Find where the given text appears and provide that cell's center as [x, y] coordinate. 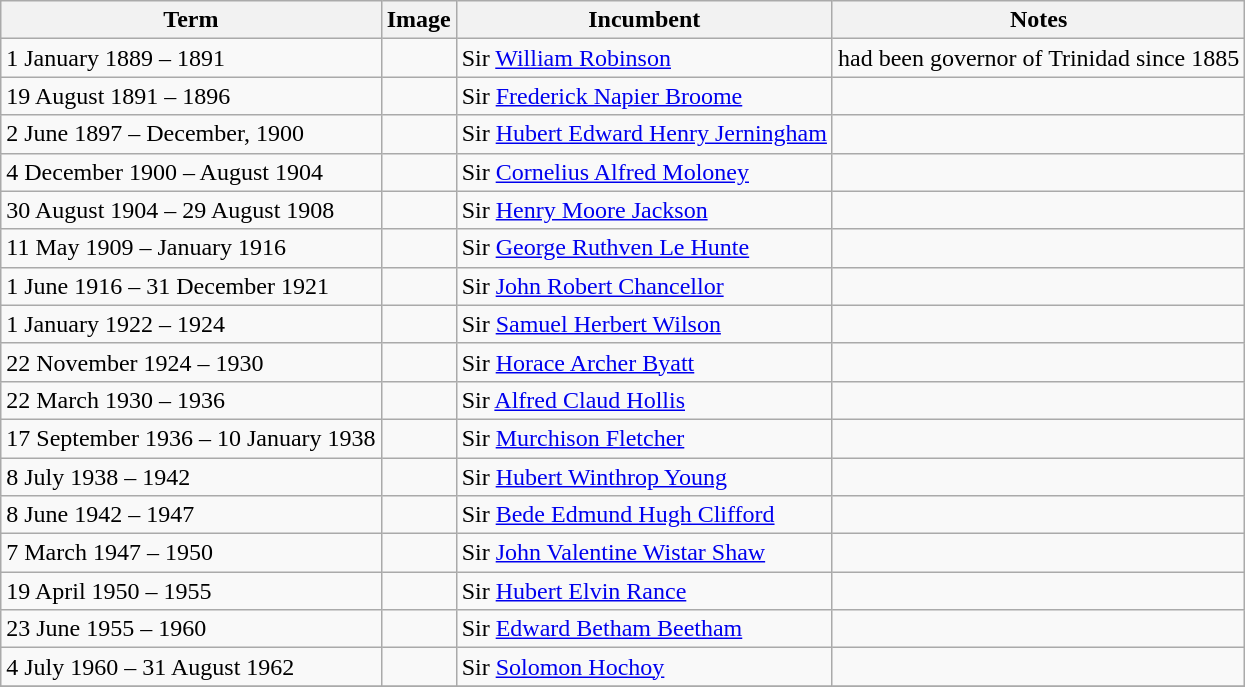
Sir John Robert Chancellor [644, 286]
4 December 1900 – August 1904 [191, 172]
7 March 1947 – 1950 [191, 553]
1 January 1889 – 1891 [191, 58]
30 August 1904 – 29 August 1908 [191, 210]
8 June 1942 – 1947 [191, 515]
1 January 1922 – 1924 [191, 324]
Sir Bede Edmund Hugh Clifford [644, 515]
2 June 1897 – December, 1900 [191, 134]
Sir Frederick Napier Broome [644, 96]
19 April 1950 – 1955 [191, 591]
Sir John Valentine Wistar Shaw [644, 553]
8 July 1938 – 1942 [191, 477]
17 September 1936 – 10 January 1938 [191, 438]
Term [191, 20]
22 November 1924 – 1930 [191, 362]
4 July 1960 – 31 August 1962 [191, 667]
Sir Solomon Hochoy [644, 667]
Sir Edward Betham Beetham [644, 629]
Notes [1038, 20]
Incumbent [644, 20]
Sir Samuel Herbert Wilson [644, 324]
22 March 1930 – 1936 [191, 400]
Image [418, 20]
Sir William Robinson [644, 58]
1 June 1916 – 31 December 1921 [191, 286]
19 August 1891 – 1896 [191, 96]
11 May 1909 – January 1916 [191, 248]
Sir Hubert Winthrop Young [644, 477]
Sir Murchison Fletcher [644, 438]
had been governor of Trinidad since 1885 [1038, 58]
Sir Hubert Edward Henry Jerningham [644, 134]
Sir George Ruthven Le Hunte [644, 248]
Sir Horace Archer Byatt [644, 362]
Sir Henry Moore Jackson [644, 210]
Sir Hubert Elvin Rance [644, 591]
23 June 1955 – 1960 [191, 629]
Sir Alfred Claud Hollis [644, 400]
Sir Cornelius Alfred Moloney [644, 172]
